For the text-containing cell, return its midpoint in [X, Y] coordinate format. 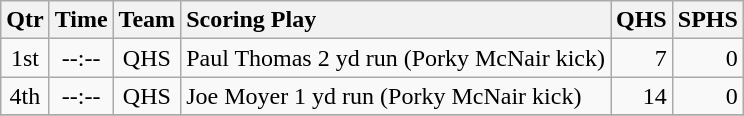
Team [147, 20]
SPHS [708, 20]
7 [641, 58]
14 [641, 96]
Joe Moyer 1 yd run (Porky McNair kick) [396, 96]
Scoring Play [396, 20]
1st [25, 58]
Paul Thomas 2 yd run (Porky McNair kick) [396, 58]
Qtr [25, 20]
4th [25, 96]
Time [81, 20]
